Detect which cell encompasses the target text, then output its [X, Y] center coordinate. 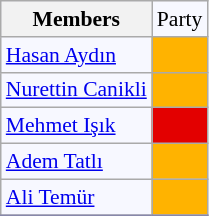
Nurettin Canikli [76, 90]
Adem Tatlı [76, 162]
Ali Temür [76, 197]
Mehmet Işık [76, 126]
Party [180, 19]
Members [76, 19]
Hasan Aydın [76, 55]
